Extract the [X, Y] coordinate from the center of the cell holding the provided text.  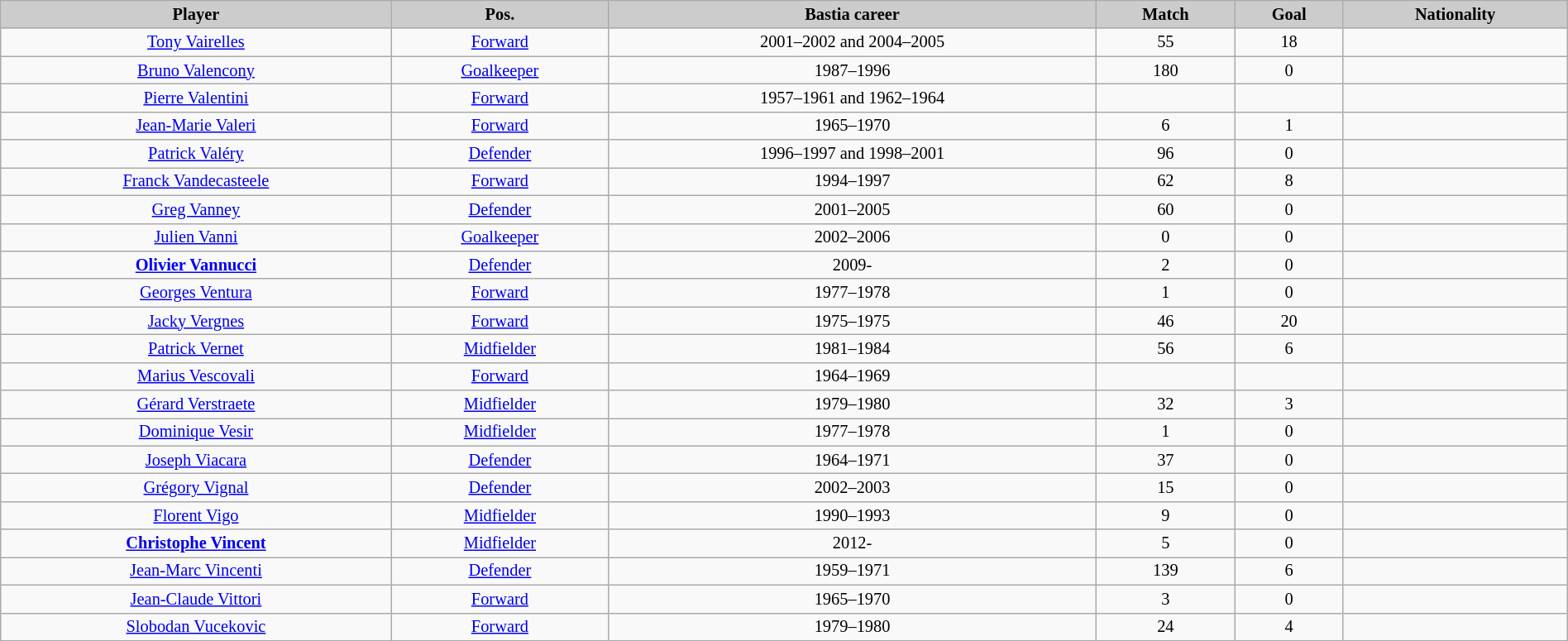
1987–1996 [853, 70]
Franck Vandecasteele [196, 181]
Goal [1288, 14]
Gérard Verstraete [196, 404]
Match [1165, 14]
55 [1165, 42]
Slobodan Vucekovic [196, 627]
1959–1971 [853, 571]
8 [1288, 181]
Christophe Vincent [196, 543]
Dominique Vesir [196, 432]
37 [1165, 460]
1981–1984 [853, 348]
32 [1165, 404]
4 [1288, 627]
Jean-Marie Valeri [196, 126]
Grégory Vignal [196, 487]
Pos. [500, 14]
1964–1969 [853, 376]
Patrick Vernet [196, 348]
Greg Vanney [196, 209]
2 [1165, 265]
2001–2005 [853, 209]
2002–2003 [853, 487]
24 [1165, 627]
5 [1165, 543]
Olivier Vannucci [196, 265]
2001–2002 and 2004–2005 [853, 42]
Joseph Viacara [196, 460]
Georges Ventura [196, 293]
Player [196, 14]
56 [1165, 348]
Patrick Valéry [196, 154]
62 [1165, 181]
2002–2006 [853, 237]
139 [1165, 571]
Florent Vigo [196, 515]
1994–1997 [853, 181]
Pierre Valentini [196, 98]
1990–1993 [853, 515]
Bastia career [853, 14]
180 [1165, 70]
1957–1961 and 1962–1964 [853, 98]
9 [1165, 515]
1996–1997 and 1998–2001 [853, 154]
Jacky Vergnes [196, 321]
46 [1165, 321]
18 [1288, 42]
96 [1165, 154]
Julien Vanni [196, 237]
2012- [853, 543]
Tony Vairelles [196, 42]
Jean-Claude Vittori [196, 599]
Jean-Marc Vincenti [196, 571]
Nationality [1456, 14]
1964–1971 [853, 460]
15 [1165, 487]
60 [1165, 209]
2009- [853, 265]
20 [1288, 321]
1975–1975 [853, 321]
Bruno Valencony [196, 70]
Marius Vescovali [196, 376]
